Provide the (X, Y) coordinate of the cell's center where the given text is located.  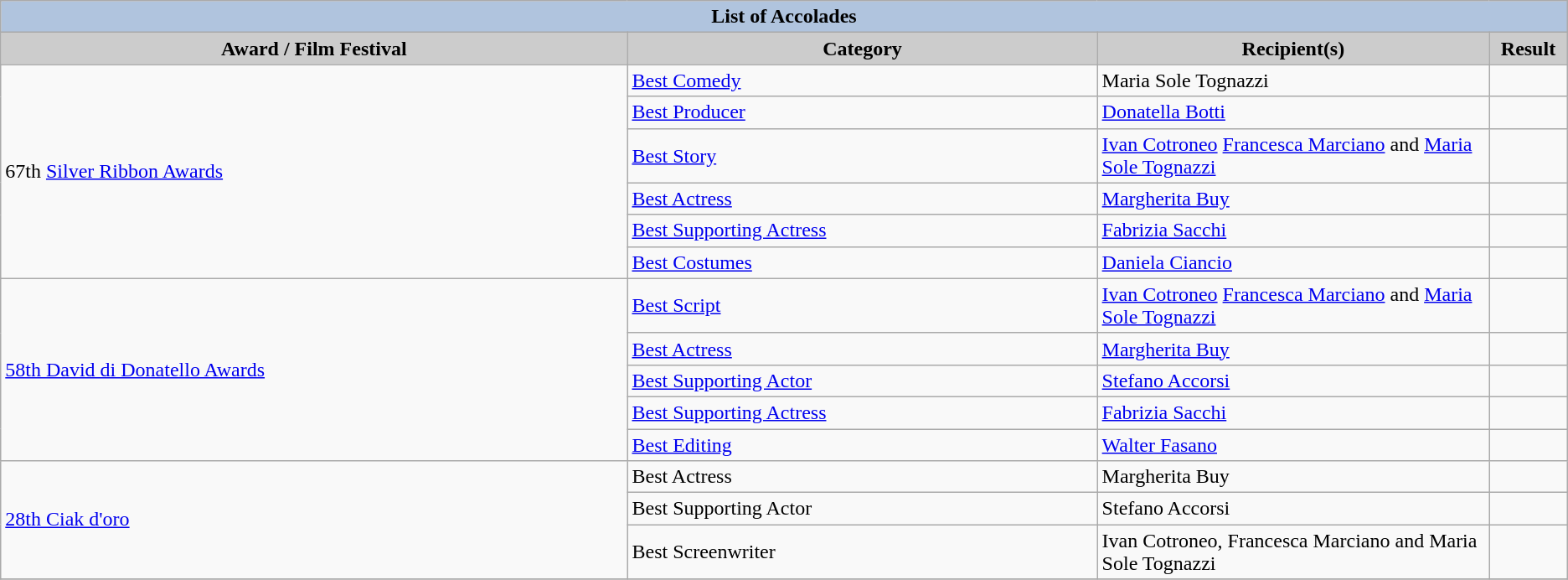
58th David di Donatello Awards (314, 369)
Best Comedy (863, 80)
Walter Fasano (1293, 445)
Best Script (863, 305)
Award / Film Festival (314, 49)
Donatella Botti (1293, 112)
Daniela Ciancio (1293, 262)
28th Ciak d'oro (314, 520)
Category (863, 49)
67th Silver Ribbon Awards (314, 171)
Result (1529, 49)
Best Producer (863, 112)
Best Screenwriter (863, 552)
Best Costumes (863, 262)
Maria Sole Tognazzi (1293, 80)
Best Story (863, 156)
Recipient(s) (1293, 49)
List of Accolades (784, 17)
Best Editing (863, 445)
Ivan Cotroneo, Francesca Marciano and Maria Sole Tognazzi (1293, 552)
